Return (X, Y) of the center of cell containing provided text 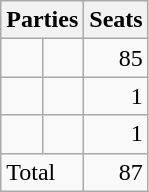
Seats (116, 20)
85 (116, 58)
87 (116, 172)
Parties (42, 20)
Total (42, 172)
